Output the [x, y] coordinate of the center of the cell containing the given text.  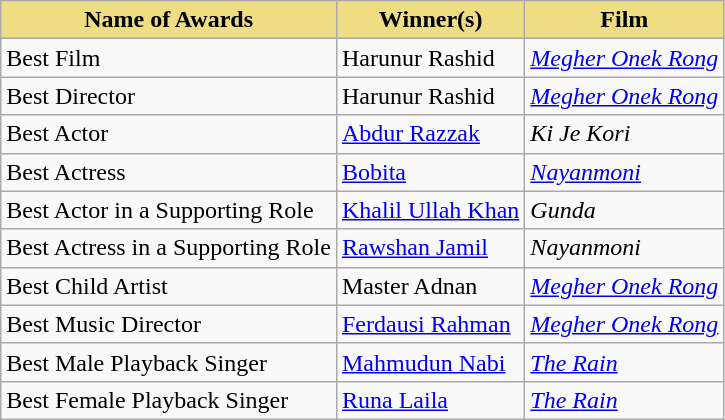
Mahmudun Nabi [430, 362]
Gunda [624, 210]
Best Actress [169, 172]
Best Child Artist [169, 286]
Ki Je Kori [624, 134]
Winner(s) [430, 20]
Best Actor [169, 134]
Rawshan Jamil [430, 248]
Best Music Director [169, 324]
Ferdausi Rahman [430, 324]
Name of Awards [169, 20]
Film [624, 20]
Master Adnan [430, 286]
Best Actress in a Supporting Role [169, 248]
Best Actor in a Supporting Role [169, 210]
Khalil Ullah Khan [430, 210]
Best Director [169, 96]
Best Film [169, 58]
Runa Laila [430, 400]
Abdur Razzak [430, 134]
Best Male Playback Singer [169, 362]
Best Female Playback Singer [169, 400]
Bobita [430, 172]
